Pinpoint the cell where the given text exists, returning its [x, y] midpoint coordinate. 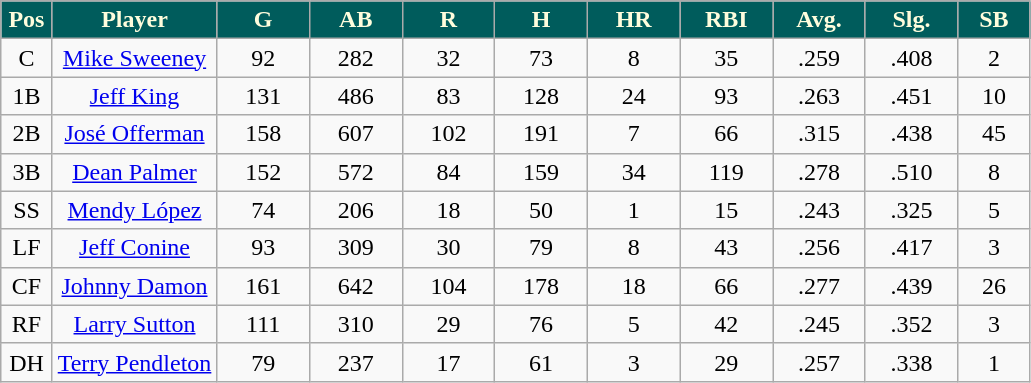
128 [542, 96]
92 [264, 58]
83 [448, 96]
161 [264, 286]
LF [26, 248]
34 [634, 172]
R [448, 20]
17 [448, 362]
309 [356, 248]
119 [726, 172]
178 [542, 286]
.277 [820, 286]
642 [356, 286]
572 [356, 172]
Player [134, 20]
Jeff King [134, 96]
73 [542, 58]
84 [448, 172]
102 [448, 134]
.325 [912, 210]
Larry Sutton [134, 324]
.352 [912, 324]
486 [356, 96]
.256 [820, 248]
30 [448, 248]
Jeff Conine [134, 248]
74 [264, 210]
2 [994, 58]
.439 [912, 286]
Mendy López [134, 210]
G [264, 20]
.259 [820, 58]
Mike Sweeney [134, 58]
111 [264, 324]
RBI [726, 20]
.245 [820, 324]
131 [264, 96]
50 [542, 210]
SB [994, 20]
206 [356, 210]
158 [264, 134]
1B [26, 96]
DH [26, 362]
607 [356, 134]
282 [356, 58]
10 [994, 96]
3B [26, 172]
Slg. [912, 20]
.278 [820, 172]
45 [994, 134]
Johnny Damon [134, 286]
.338 [912, 362]
SS [26, 210]
43 [726, 248]
2B [26, 134]
35 [726, 58]
.417 [912, 248]
Dean Palmer [134, 172]
C [26, 58]
Avg. [820, 20]
José Offerman [134, 134]
H [542, 20]
26 [994, 286]
152 [264, 172]
310 [356, 324]
AB [356, 20]
191 [542, 134]
237 [356, 362]
32 [448, 58]
159 [542, 172]
Terry Pendleton [134, 362]
15 [726, 210]
42 [726, 324]
RF [26, 324]
.243 [820, 210]
7 [634, 134]
Pos [26, 20]
.257 [820, 362]
.510 [912, 172]
HR [634, 20]
.263 [820, 96]
104 [448, 286]
.315 [820, 134]
.408 [912, 58]
.438 [912, 134]
24 [634, 96]
.451 [912, 96]
CF [26, 286]
76 [542, 324]
61 [542, 362]
